Identify which cell holds the provided text, then report its (x, y) central coordinate. 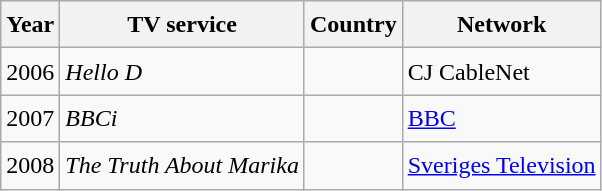
Hello D (182, 72)
CJ CableNet (502, 72)
The Truth About Marika (182, 166)
Network (502, 24)
2006 (30, 72)
BBCi (182, 118)
2008 (30, 166)
Sveriges Television (502, 166)
Year (30, 24)
TV service (182, 24)
BBC (502, 118)
2007 (30, 118)
Country (353, 24)
